Search for the cell housing the specified text and yield its [x, y] center coordinate. 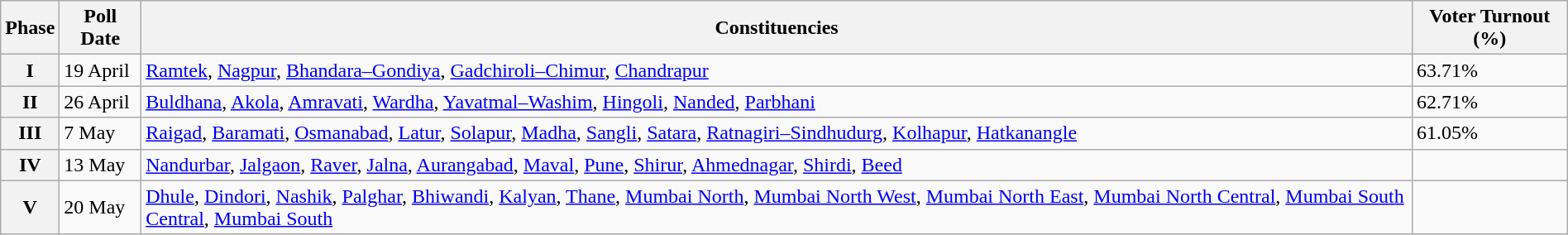
63.71% [1489, 70]
61.05% [1489, 133]
19 April [101, 70]
V [30, 207]
Poll Date [101, 28]
Nandurbar, Jalgaon, Raver, Jalna, Aurangabad, Maval, Pune, Shirur, Ahmednagar, Shirdi, Beed [777, 165]
Phase [30, 28]
Buldhana, Akola, Amravati, Wardha, Yavatmal–Washim, Hingoli, Nanded, Parbhani [777, 102]
20 May [101, 207]
7 May [101, 133]
III [30, 133]
Constituencies [777, 28]
I [30, 70]
Ramtek, Nagpur, Bhandara–Gondiya, Gadchiroli–Chimur, Chandrapur [777, 70]
26 April [101, 102]
Voter Turnout (%) [1489, 28]
Raigad, Baramati, Osmanabad, Latur, Solapur, Madha, Sangli, Satara, Ratnagiri–Sindhudurg, Kolhapur, Hatkanangle [777, 133]
62.71% [1489, 102]
II [30, 102]
13 May [101, 165]
IV [30, 165]
